Determine the (x, y) coordinate at the center of the cell enclosing the given text.  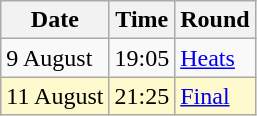
19:05 (142, 58)
Date (55, 20)
21:25 (142, 96)
Time (142, 20)
11 August (55, 96)
Heats (215, 58)
Round (215, 20)
9 August (55, 58)
Final (215, 96)
